Output the (X, Y) coordinate of the center of the cell containing the given text.  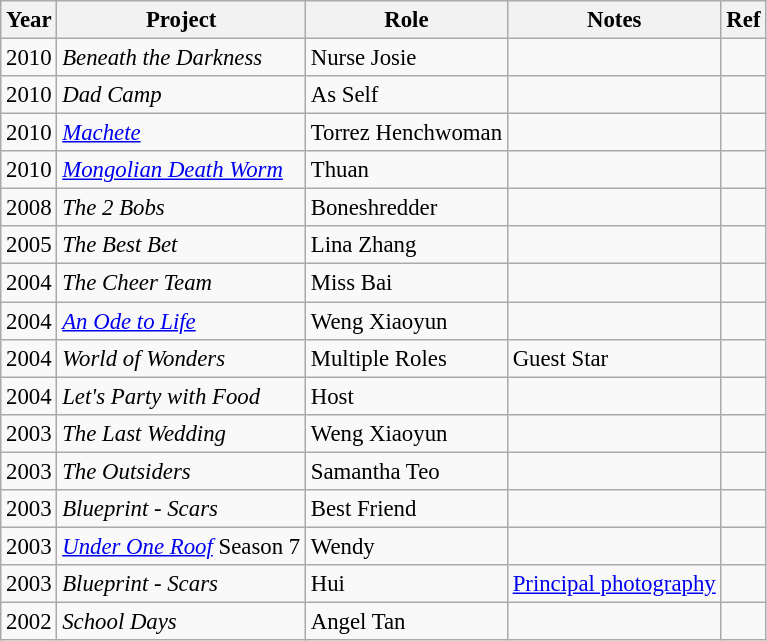
Angel Tan (406, 621)
Boneshredder (406, 208)
2008 (29, 208)
Hui (406, 584)
Ref (744, 20)
Principal photography (614, 584)
The 2 Bobs (182, 208)
Miss Bai (406, 283)
School Days (182, 621)
Samantha Teo (406, 471)
An Ode to Life (182, 321)
As Self (406, 95)
The Last Wedding (182, 433)
The Cheer Team (182, 283)
Multiple Roles (406, 358)
Year (29, 20)
Host (406, 396)
World of Wonders (182, 358)
Under One Roof Season 7 (182, 546)
The Outsiders (182, 471)
Let's Party with Food (182, 396)
Notes (614, 20)
The Best Bet (182, 245)
Machete (182, 133)
Lina Zhang (406, 245)
Best Friend (406, 509)
Wendy (406, 546)
Mongolian Death Worm (182, 170)
2005 (29, 245)
Torrez Henchwoman (406, 133)
Role (406, 20)
Beneath the Darkness (182, 58)
Dad Camp (182, 95)
2002 (29, 621)
Thuan (406, 170)
Guest Star (614, 358)
Nurse Josie (406, 58)
Project (182, 20)
